Return the (X, Y) coordinate for the center point of the cell that contains the specified text.  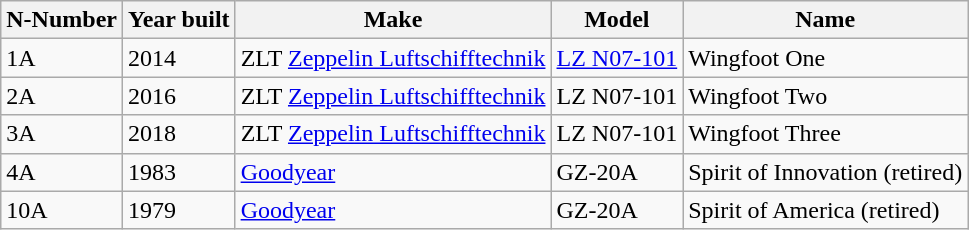
N-Number (62, 20)
2016 (178, 96)
Year built (178, 20)
2018 (178, 134)
Wingfoot Three (826, 134)
3A (62, 134)
Spirit of Innovation (retired) (826, 172)
10A (62, 210)
1A (62, 58)
1979 (178, 210)
4A (62, 172)
Make (393, 20)
Wingfoot One (826, 58)
Name (826, 20)
Model (617, 20)
Spirit of America (retired) (826, 210)
Wingfoot Two (826, 96)
2A (62, 96)
2014 (178, 58)
1983 (178, 172)
